For the text-containing cell, return its midpoint in [x, y] coordinate format. 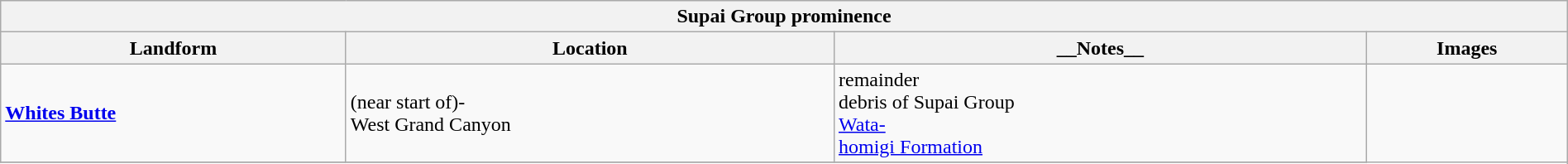
Whites Butte [174, 113]
remainder debris of Supai Group Wata- homigi Formation [1100, 113]
__Notes__ [1100, 48]
(near start of)-West Grand Canyon [590, 113]
Location [590, 48]
Images [1467, 48]
Landform [174, 48]
Supai Group prominence [784, 17]
